Detect which cell encompasses the target text, then output its [x, y] center coordinate. 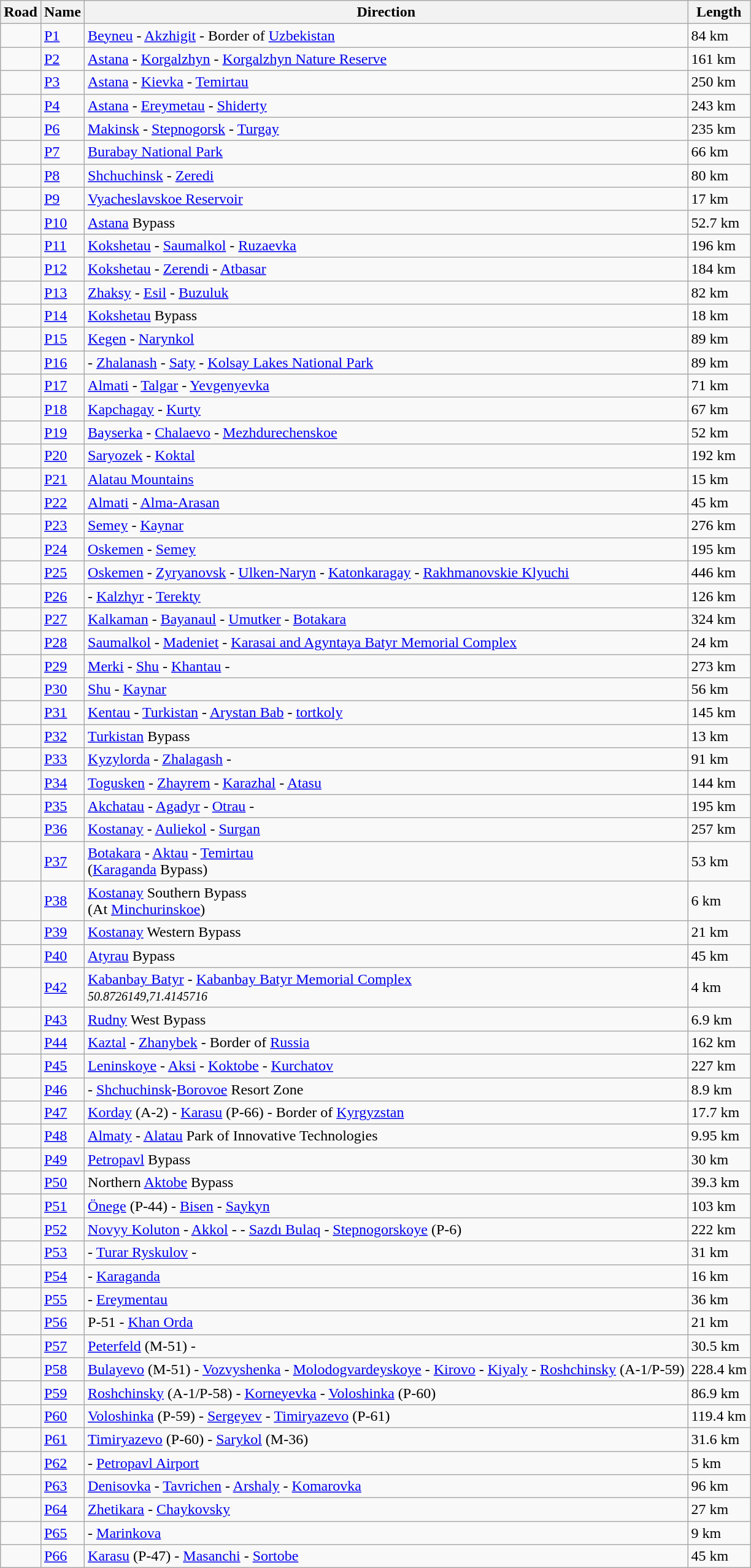
P-51 - Khan Orda [387, 1323]
P2 [63, 59]
17 km [719, 199]
P66 [63, 1556]
P30 [63, 690]
Direction [387, 12]
Atyrau Bypass [387, 956]
- Zhalanash - Saty - Kolsay Lakes National Park [387, 363]
66 km [719, 152]
Kentau - Turkistan - Arystan Bab - tortkoly [387, 713]
Astana - Korgalzhyn - Korgalzhyn Nature Reserve [387, 59]
162 km [719, 1042]
Kostanay - Auliekol - Surgan [387, 829]
Oskemen - Zyryanovsk - Ulken-Naryn - Katonkaragay - Rakhmanovskie Klyuchi [387, 572]
18 km [719, 316]
P35 [63, 806]
96 km [719, 1486]
P29 [63, 666]
53 km [719, 861]
P32 [63, 736]
84 km [719, 36]
Kostanay Western Bypass [387, 932]
Novyy Koluton - Akkol - - Sazdı Bulaq - Stepnogorskoye (P-6) [387, 1229]
Shu - Kaynar [387, 690]
Astana Bypass [387, 222]
P31 [63, 713]
P64 [63, 1510]
P47 [63, 1113]
Kostanay Southern Bypass(At Minchurinskoe) [387, 901]
Length [719, 12]
Kalkaman - Bayanaul - Umutker - Botakara [387, 619]
Almaty - Alatau Park of Innovative Technologies [387, 1136]
Zhaksy - Esil - Buzuluk [387, 293]
P50 [63, 1183]
- Turar Ryskulov - [387, 1253]
8.9 km [719, 1089]
P14 [63, 316]
P19 [63, 432]
71 km [719, 386]
P63 [63, 1486]
P36 [63, 829]
80 km [719, 175]
324 km [719, 619]
P62 [63, 1463]
52.7 km [719, 222]
P22 [63, 502]
P1 [63, 36]
Shchuchinsk - Zeredi [387, 175]
Bulayevo (M-51) - Vozvyshenka - Molodogvardeyskoye - Kirovo - Kiyaly - Roshchinsky (A-1/P-59) [387, 1369]
Turkistan Bypass [387, 736]
16 km [719, 1276]
P11 [63, 245]
13 km [719, 736]
119.4 km [719, 1416]
39.3 km [719, 1183]
30.5 km [719, 1346]
Kabanbay Batyr - Kabanbay Batyr Memorial Complex50.8726149,71.4145716 [387, 988]
P15 [63, 339]
222 km [719, 1229]
P28 [63, 642]
Petropavl Bypass [387, 1159]
Astana - Kievka - Temirtau [387, 82]
P43 [63, 1019]
Botakara - Aktau - Temirtau(Karaganda Bypass) [387, 861]
145 km [719, 713]
P4 [63, 106]
- Kalzhyr - Terekty [387, 596]
257 km [719, 829]
Burabay National Park [387, 152]
P13 [63, 293]
446 km [719, 572]
P8 [63, 175]
Beyneu - Akzhigit - Border of Uzbekistan [387, 36]
- Karaganda [387, 1276]
4 km [719, 988]
P38 [63, 901]
- Shchuchinsk-Borovoe Resort Zone [387, 1089]
17.7 km [719, 1113]
273 km [719, 666]
Astana - Ereymetau - Shiderty [387, 106]
P65 [63, 1533]
27 km [719, 1510]
P39 [63, 932]
31 km [719, 1253]
144 km [719, 783]
Kapchagay - Kurty [387, 409]
Leninskoye - Aksi - Koktobe - Kurchatov [387, 1066]
P46 [63, 1089]
Kokshetau Bypass [387, 316]
P10 [63, 222]
Road [21, 12]
P24 [63, 549]
52 km [719, 432]
P16 [63, 363]
276 km [719, 526]
31.6 km [719, 1439]
P12 [63, 269]
Alatau Mountains [387, 479]
P34 [63, 783]
Peterfeld (M-51) - [387, 1346]
Saumalkol - Madeniet - Karasai and Agyntaya Batyr Memorial Complex [387, 642]
15 km [719, 479]
Bayserka - Chalaevo - Mezhdurechenskoe [387, 432]
P60 [63, 1416]
P25 [63, 572]
Merki - Shu - Khantau - [387, 666]
Oskemen - Semey [387, 549]
Saryozek - Koktal [387, 456]
Vyacheslavskoe Reservoir [387, 199]
P52 [63, 1229]
- Ereymentau [387, 1299]
P53 [63, 1253]
Karasu (P-47) - Masanchi - Sortobe [387, 1556]
P57 [63, 1346]
103 km [719, 1206]
P21 [63, 479]
Almati - Talgar - Yevgenyevka [387, 386]
56 km [719, 690]
192 km [719, 456]
227 km [719, 1066]
250 km [719, 82]
P9 [63, 199]
P37 [63, 861]
P18 [63, 409]
Kokshetau - Saumalkol - Ruzaevka [387, 245]
P40 [63, 956]
P20 [63, 456]
Denisovka - Tavrichen - Arshaly - Komarovka [387, 1486]
Zhetikara - Chaykovsky [387, 1510]
Kaztal - Zhanybek - Border of Russia [387, 1042]
Almati - Alma-Arasan [387, 502]
P26 [63, 596]
P33 [63, 759]
Akchatau - Agadyr - Otrau - [387, 806]
86.9 km [719, 1393]
- Marinkova [387, 1533]
P17 [63, 386]
Name [63, 12]
P27 [63, 619]
P54 [63, 1276]
- Petropavl Airport [387, 1463]
24 km [719, 642]
P6 [63, 129]
30 km [719, 1159]
P48 [63, 1136]
196 km [719, 245]
Kyzylorda - Zhalagash - [387, 759]
228.4 km [719, 1369]
Timiryazevo (P-60) - Sarykol (M-36) [387, 1439]
36 km [719, 1299]
P58 [63, 1369]
P55 [63, 1299]
Önege (P-44) - Bisen - Saykyn [387, 1206]
67 km [719, 409]
9 km [719, 1533]
126 km [719, 596]
Roshchinsky (A-1/P-58) - Korneyevka - Voloshinka (P-60) [387, 1393]
Northern Aktobe Bypass [387, 1183]
Voloshinka (P-59) - Sergeyev - Timiryazevo (P-61) [387, 1416]
P42 [63, 988]
9.95 km [719, 1136]
5 km [719, 1463]
P51 [63, 1206]
P7 [63, 152]
Kegen - Narynkol [387, 339]
P3 [63, 82]
91 km [719, 759]
P59 [63, 1393]
P49 [63, 1159]
243 km [719, 106]
Makinsk - Stepnogorsk - Turgay [387, 129]
P61 [63, 1439]
6 km [719, 901]
6.9 km [719, 1019]
Rudny West Bypass [387, 1019]
P56 [63, 1323]
Kokshetau - Zerendi - Atbasar [387, 269]
184 km [719, 269]
161 km [719, 59]
82 km [719, 293]
235 km [719, 129]
Semey - Kaynar [387, 526]
Korday (A-2) - Karasu (P-66) - Border of Kyrgyzstan [387, 1113]
P23 [63, 526]
Togusken - Zhayrem - Karazhal - Atasu [387, 783]
P44 [63, 1042]
P45 [63, 1066]
